Capture the cell that displays the provided text and extract its [x, y] central coordinate. 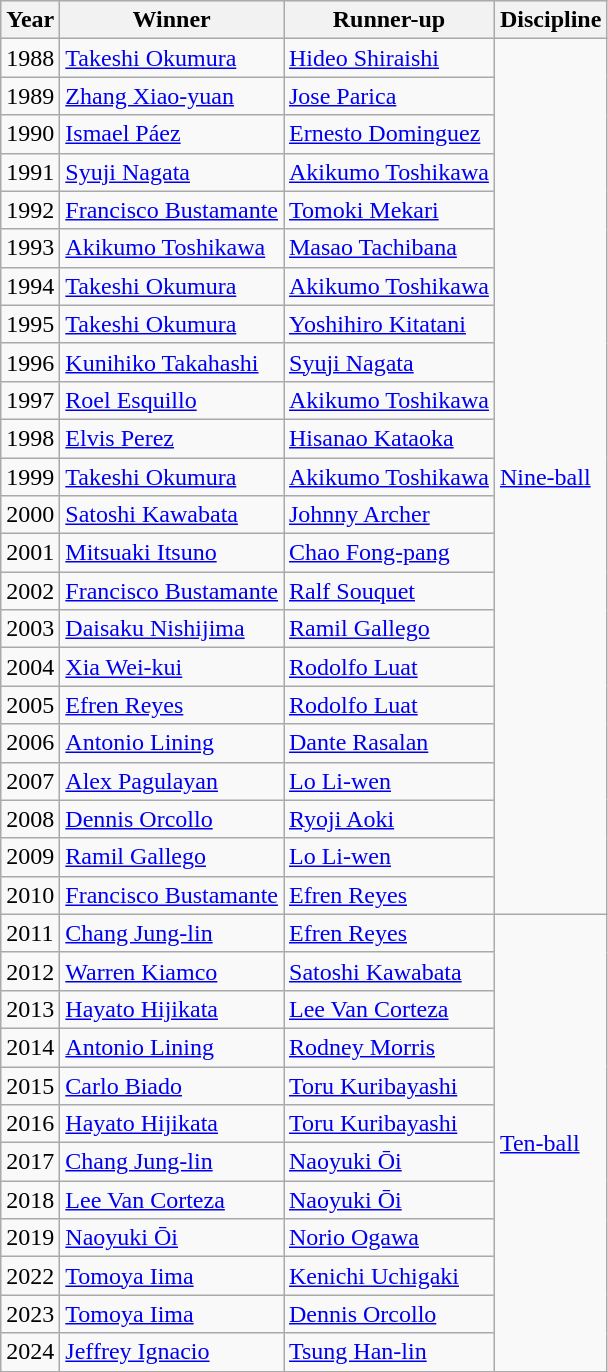
1990 [30, 134]
Ten-ball [550, 1142]
Elvis Perez [172, 438]
Roel Esquillo [172, 400]
Jeffrey Ignacio [172, 1352]
2009 [30, 857]
2015 [30, 1085]
2013 [30, 1009]
Tomoki Mekari [390, 210]
Runner-up [390, 20]
Mitsuaki Itsuno [172, 553]
2010 [30, 895]
Rodney Morris [390, 1047]
2016 [30, 1124]
2011 [30, 933]
2012 [30, 971]
Year [30, 20]
Hisanao Kataoka [390, 438]
Dante Rasalan [390, 743]
Alex Pagulayan [172, 781]
2001 [30, 553]
Kunihiko Takahashi [172, 362]
1993 [30, 248]
Zhang Xiao-yuan [172, 96]
1999 [30, 477]
2008 [30, 819]
Carlo Biado [172, 1085]
1989 [30, 96]
Norio Ogawa [390, 1238]
2003 [30, 629]
Ismael Páez [172, 134]
2022 [30, 1276]
2007 [30, 781]
2000 [30, 515]
Jose Parica [390, 96]
Tsung Han-lin [390, 1352]
Daisaku Nishijima [172, 629]
2002 [30, 591]
2019 [30, 1238]
Ernesto Dominguez [390, 134]
2004 [30, 667]
Hideo Shiraishi [390, 58]
Xia Wei-kui [172, 667]
Kenichi Uchigaki [390, 1276]
Discipline [550, 20]
1996 [30, 362]
1998 [30, 438]
Masao Tachibana [390, 248]
1995 [30, 324]
1991 [30, 172]
Nine-ball [550, 476]
Ralf Souquet [390, 591]
2024 [30, 1352]
Chao Fong-pang [390, 553]
Winner [172, 20]
1997 [30, 400]
2018 [30, 1200]
2006 [30, 743]
2005 [30, 705]
1988 [30, 58]
2023 [30, 1314]
2014 [30, 1047]
Ryoji Aoki [390, 819]
Yoshihiro Kitatani [390, 324]
2017 [30, 1162]
Johnny Archer [390, 515]
1992 [30, 210]
Warren Kiamco [172, 971]
1994 [30, 286]
